For the text-containing cell, return its midpoint in [x, y] coordinate format. 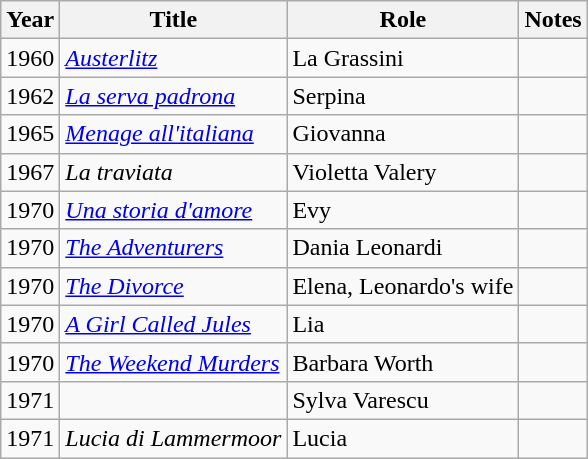
1962 [30, 96]
The Weekend Murders [174, 362]
Notes [553, 20]
Lucia [403, 438]
1965 [30, 134]
La Grassini [403, 58]
Role [403, 20]
Year [30, 20]
Lucia di Lammermoor [174, 438]
A Girl Called Jules [174, 324]
Una storia d'amore [174, 210]
Evy [403, 210]
Serpina [403, 96]
Barbara Worth [403, 362]
Giovanna [403, 134]
1967 [30, 172]
The Adventurers [174, 248]
Menage all'italiana [174, 134]
1960 [30, 58]
Dania Leonardi [403, 248]
Sylva Varescu [403, 400]
La serva padrona [174, 96]
Austerlitz [174, 58]
Lia [403, 324]
The Divorce [174, 286]
Elena, Leonardo's wife [403, 286]
La traviata [174, 172]
Violetta Valery [403, 172]
Title [174, 20]
